Identify which cell holds the provided text, then report its [x, y] central coordinate. 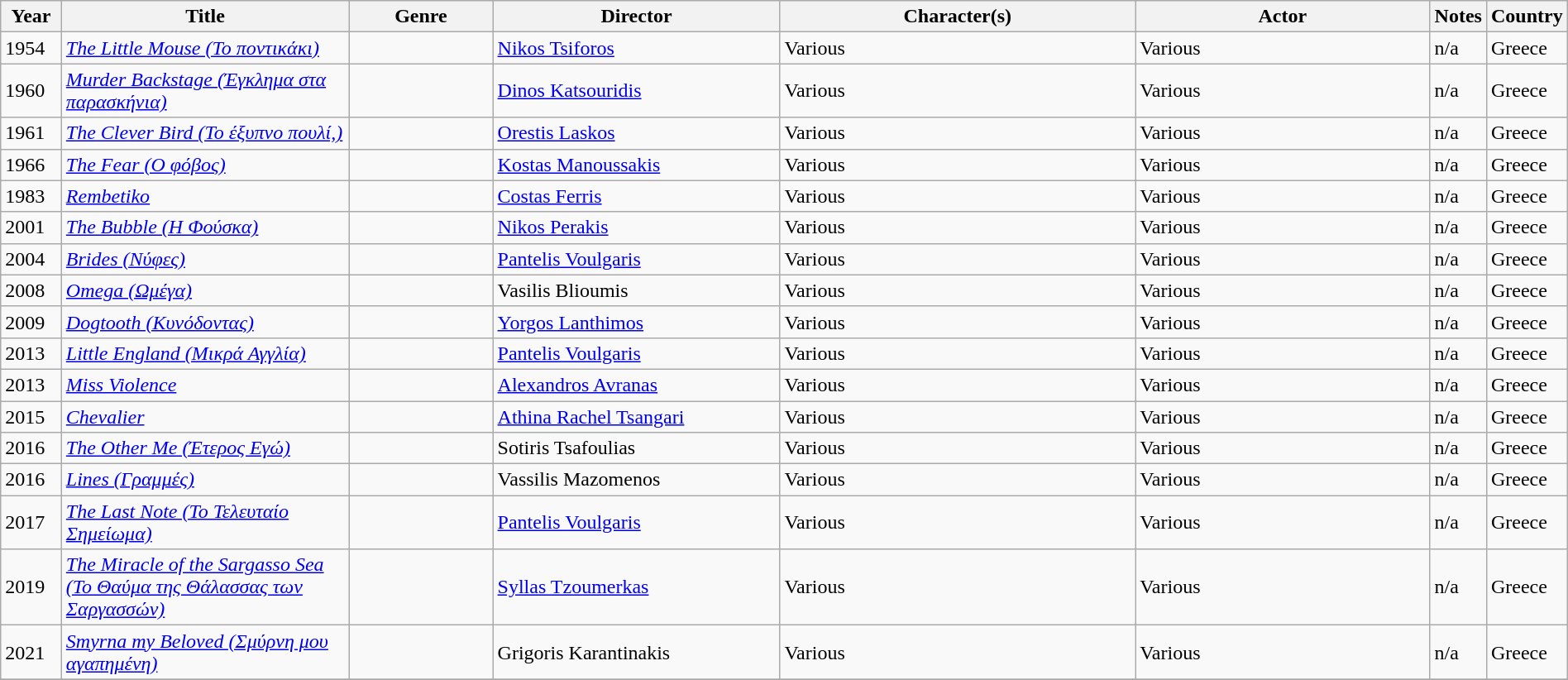
Sotiris Tsafoulias [637, 448]
Chevalier [205, 416]
2009 [31, 322]
Yorgos Lanthimos [637, 322]
Syllas Tzoumerkas [637, 587]
Notes [1458, 17]
1954 [31, 48]
Grigoris Karantinakis [637, 652]
2015 [31, 416]
The Other Me (Έτερος Εγώ) [205, 448]
Murder Backstage (Έγκλημα στα παρασκήνια) [205, 91]
Smyrna my Beloved (Σμύρνη μου αγαπημένη) [205, 652]
Lines (Γραμμές) [205, 480]
Kostas Manoussakis [637, 165]
The Fear (Ο φόβος) [205, 165]
Dinos Katsouridis [637, 91]
The Bubble (Η Φούσκα) [205, 227]
2019 [31, 587]
1960 [31, 91]
Costas Ferris [637, 196]
2001 [31, 227]
The Clever Bird (Το έξυπνο πουλί,) [205, 133]
The Last Note (Το Τελευταίο Σημείωμα) [205, 523]
Dogtooth (Κυνόδοντας) [205, 322]
2017 [31, 523]
Actor [1283, 17]
Omega (Ωμέγα) [205, 290]
The Little Mouse (Το ποντικάκι) [205, 48]
Orestis Laskos [637, 133]
Title [205, 17]
Character(s) [958, 17]
Nikos Perakis [637, 227]
1966 [31, 165]
Brides (Νύφες) [205, 259]
1983 [31, 196]
Miss Violence [205, 385]
Vasilis Blioumis [637, 290]
The Miracle of the Sargasso Sea (Το Θαύμα της Θάλασσας των Σαργασσών) [205, 587]
Alexandros Avranas [637, 385]
Director [637, 17]
2021 [31, 652]
2004 [31, 259]
2008 [31, 290]
Country [1527, 17]
Nikos Tsiforos [637, 48]
Little England (Μικρά Αγγλία) [205, 353]
Genre [421, 17]
Year [31, 17]
1961 [31, 133]
Vassilis Mazomenos [637, 480]
Athina Rachel Tsangari [637, 416]
Rembetiko [205, 196]
